Return the [x, y] coordinate for the center point of the cell that contains the specified text.  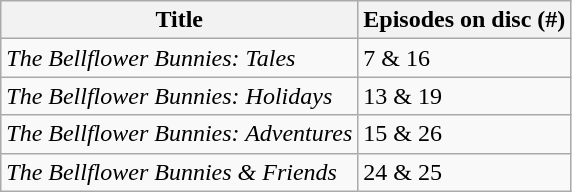
The Bellflower Bunnies & Friends [180, 172]
Title [180, 20]
13 & 19 [464, 96]
The Bellflower Bunnies: Adventures [180, 134]
7 & 16 [464, 58]
The Bellflower Bunnies: Tales [180, 58]
The Bellflower Bunnies: Holidays [180, 96]
24 & 25 [464, 172]
15 & 26 [464, 134]
Episodes on disc (#) [464, 20]
